From the cell containing the given text, extract its center point as (x, y) coordinate. 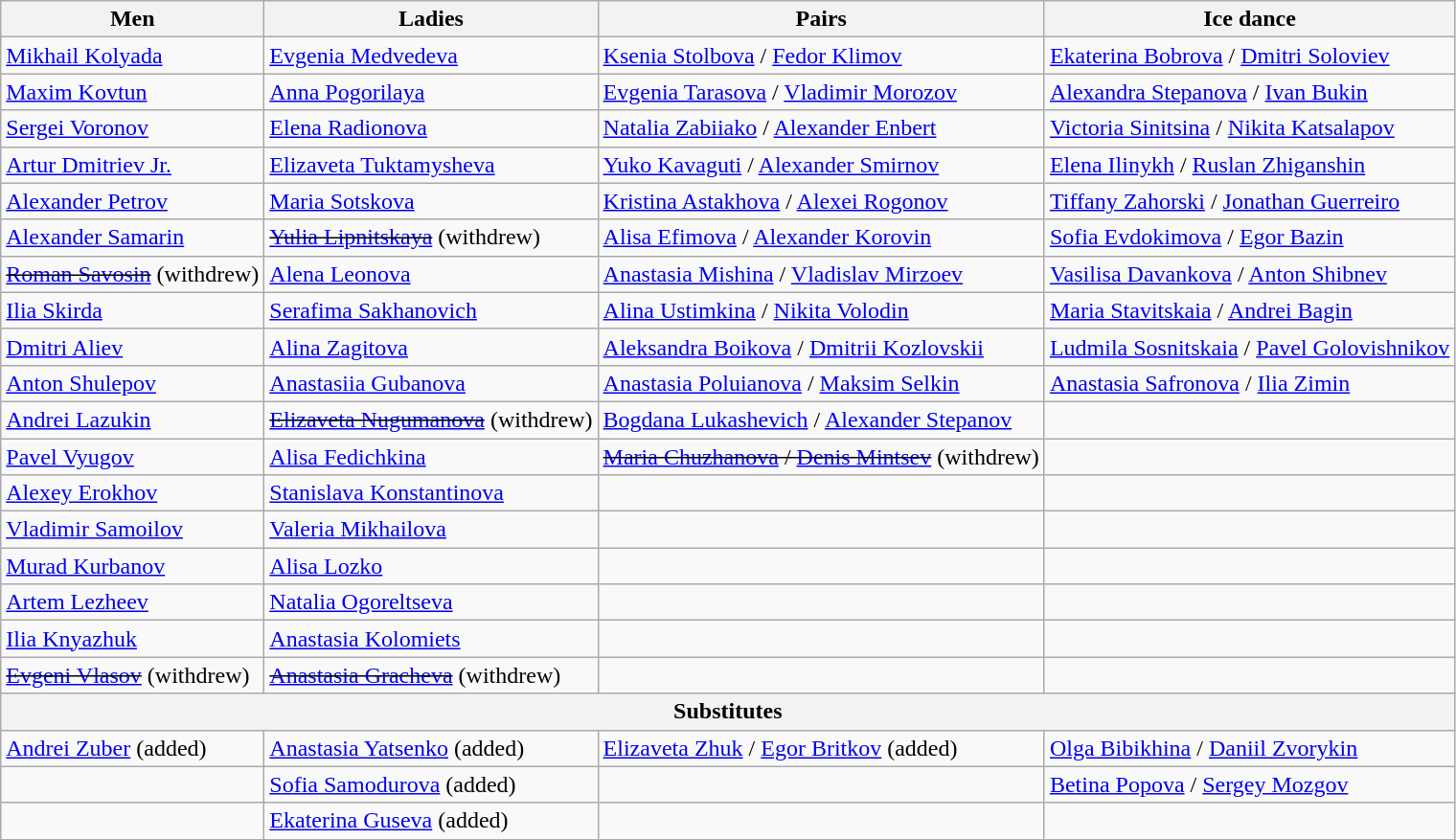
Elizaveta Nugumanova (withdrew) (431, 420)
Bogdana Lukashevich / Alexander Stepanov (821, 420)
Ice dance (1249, 19)
Victoria Sinitsina / Nikita Katsalapov (1249, 128)
Artem Lezheev (132, 602)
Dmitri Aliev (132, 347)
Ilia Knyazhuk (132, 639)
Evgenia Tarasova / Vladimir Morozov (821, 92)
Men (132, 19)
Substitutes (728, 712)
Anastasia Kolomiets (431, 639)
Vasilisa Davankova / Anton Shibnev (1249, 274)
Olga Bibikhina / Daniil Zvorykin (1249, 748)
Elizaveta Tuktamysheva (431, 165)
Alina Ustimkina / Nikita Volodin (821, 310)
Natalia Ogoreltseva (431, 602)
Stanislava Konstantinova (431, 493)
Alina Zagitova (431, 347)
Sofia Evdokimova / Egor Bazin (1249, 238)
Yuko Kavaguti / Alexander Smirnov (821, 165)
Sergei Voronov (132, 128)
Maria Stavitskaia / Andrei Bagin (1249, 310)
Alisa Fedichkina (431, 457)
Yulia Lipnitskaya (withdrew) (431, 238)
Maria Sotskova (431, 201)
Alexander Samarin (132, 238)
Betina Popova / Sergey Mozgov (1249, 784)
Anastasia Safronova / Ilia Zimin (1249, 383)
Maxim Kovtun (132, 92)
Elena Radionova (431, 128)
Aleksandra Boikova / Dmitrii Kozlovskii (821, 347)
Maria Chuzhanova / Denis Mintsev (withdrew) (821, 457)
Andrei Lazukin (132, 420)
Kristina Astakhova / Alexei Rogonov (821, 201)
Tiffany Zahorski / Jonathan Guerreiro (1249, 201)
Vladimir Samoilov (132, 530)
Ludmila Sosnitskaia / Pavel Golovishnikov (1249, 347)
Ekaterina Guseva (added) (431, 821)
Anastasia Gracheva (withdrew) (431, 675)
Alisa Efimova / Alexander Korovin (821, 238)
Elena Ilinykh / Ruslan Zhiganshin (1249, 165)
Artur Dmitriev Jr. (132, 165)
Ilia Skirda (132, 310)
Sofia Samodurova (added) (431, 784)
Ladies (431, 19)
Mikhail Kolyada (132, 56)
Ekaterina Bobrova / Dmitri Soloviev (1249, 56)
Roman Savosin (withdrew) (132, 274)
Anastasiia Gubanova (431, 383)
Natalia Zabiiako / Alexander Enbert (821, 128)
Anastasia Poluianova / Maksim Selkin (821, 383)
Ksenia Stolbova / Fedor Klimov (821, 56)
Alexey Erokhov (132, 493)
Alexander Petrov (132, 201)
Anton Shulepov (132, 383)
Alexandra Stepanova / Ivan Bukin (1249, 92)
Anastasia Yatsenko (added) (431, 748)
Valeria Mikhailova (431, 530)
Elizaveta Zhuk / Egor Britkov (added) (821, 748)
Alena Leonova (431, 274)
Evgeni Vlasov (withdrew) (132, 675)
Serafima Sakhanovich (431, 310)
Pairs (821, 19)
Murad Kurbanov (132, 566)
Alisa Lozko (431, 566)
Anna Pogorilaya (431, 92)
Andrei Zuber (added) (132, 748)
Evgenia Medvedeva (431, 56)
Anastasia Mishina / Vladislav Mirzoev (821, 274)
Pavel Vyugov (132, 457)
